Extract the (X, Y) coordinate from the center of the cell holding the provided text.  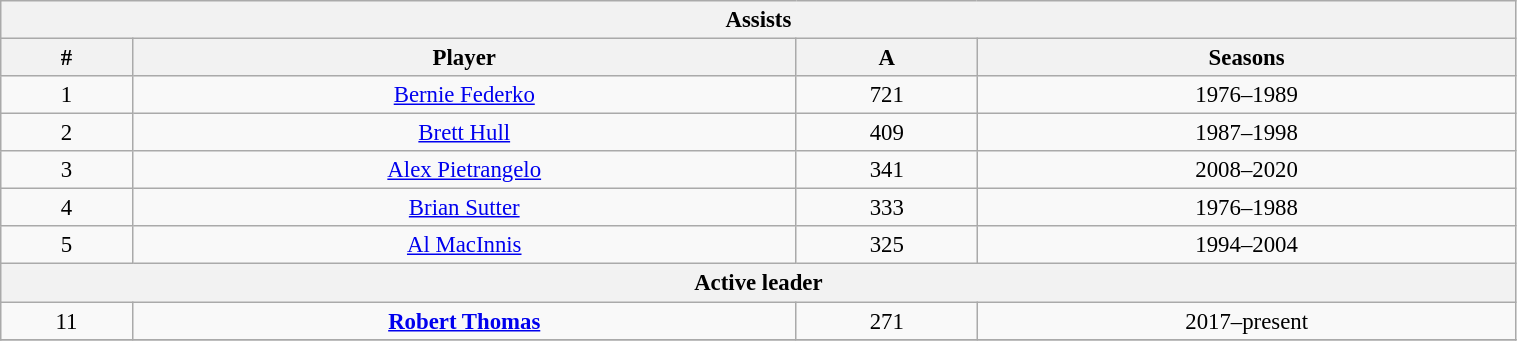
2008–2020 (1246, 170)
1 (66, 95)
1987–1998 (1246, 133)
Seasons (1246, 58)
Player (464, 58)
409 (886, 133)
Robert Thomas (464, 321)
11 (66, 321)
325 (886, 245)
Al MacInnis (464, 245)
2 (66, 133)
# (66, 58)
5 (66, 245)
271 (886, 321)
Brian Sutter (464, 208)
1976–1988 (1246, 208)
Alex Pietrangelo (464, 170)
2017–present (1246, 321)
Active leader (758, 283)
333 (886, 208)
3 (66, 170)
341 (886, 170)
1994–2004 (1246, 245)
Assists (758, 20)
A (886, 58)
Bernie Federko (464, 95)
4 (66, 208)
1976–1989 (1246, 95)
Brett Hull (464, 133)
721 (886, 95)
